Detect which cell encompasses the target text, then output its [X, Y] center coordinate. 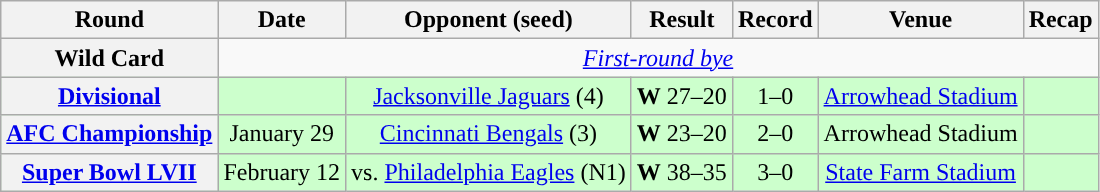
February 12 [282, 172]
Recap [1060, 20]
W 27–20 [682, 96]
Opponent (seed) [489, 20]
State Farm Stadium [920, 172]
2–0 [775, 134]
W 23–20 [682, 134]
W 38–35 [682, 172]
Cincinnati Bengals (3) [489, 134]
Round [110, 20]
Record [775, 20]
Wild Card [110, 58]
Venue [920, 20]
First-round bye [658, 58]
Date [282, 20]
Super Bowl LVII [110, 172]
Jacksonville Jaguars (4) [489, 96]
Divisional [110, 96]
1–0 [775, 96]
vs. Philadelphia Eagles (N1) [489, 172]
AFC Championship [110, 134]
January 29 [282, 134]
3–0 [775, 172]
Result [682, 20]
